Extract the [x, y] coordinate from the center of the cell holding the provided text.  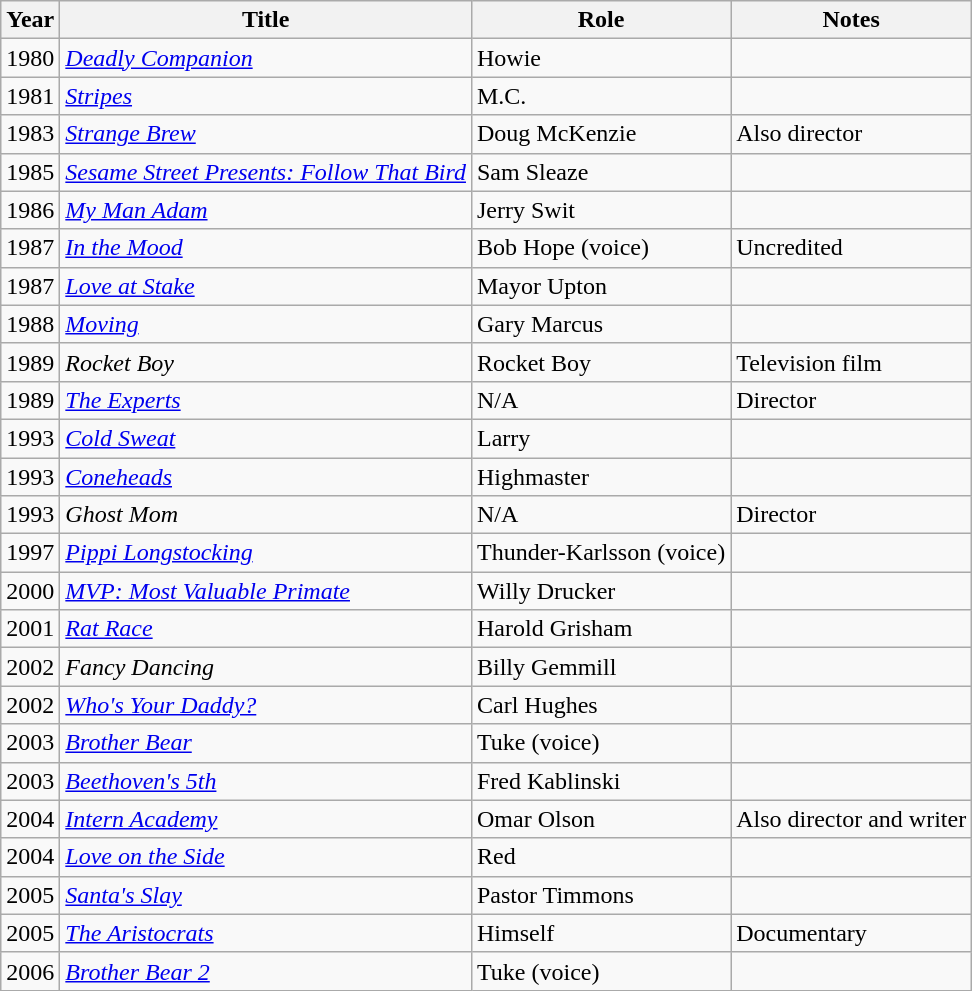
Fancy Dancing [266, 667]
Himself [600, 933]
Jerry Swit [600, 210]
Coneheads [266, 477]
Cold Sweat [266, 438]
Uncredited [852, 248]
Carl Hughes [600, 705]
1985 [30, 172]
The Experts [266, 400]
1981 [30, 96]
Year [30, 20]
Bob Hope (voice) [600, 248]
Gary Marcus [600, 324]
Strange Brew [266, 134]
Also director and writer [852, 819]
Love on the Side [266, 857]
Willy Drucker [600, 591]
Doug McKenzie [600, 134]
1986 [30, 210]
1997 [30, 553]
Sesame Street Presents: Follow That Bird [266, 172]
2006 [30, 971]
Love at Stake [266, 286]
Billy Gemmill [600, 667]
Television film [852, 362]
Mayor Upton [600, 286]
Intern Academy [266, 819]
Brother Bear [266, 743]
M.C. [600, 96]
MVP: Most Valuable Primate [266, 591]
Pippi Longstocking [266, 553]
Title [266, 20]
Role [600, 20]
1980 [30, 58]
Moving [266, 324]
The Aristocrats [266, 933]
Santa's Slay [266, 895]
My Man Adam [266, 210]
Omar Olson [600, 819]
Rat Race [266, 629]
Fred Kablinski [600, 781]
Documentary [852, 933]
Highmaster [600, 477]
Ghost Mom [266, 515]
Deadly Companion [266, 58]
2001 [30, 629]
Also director [852, 134]
Thunder-Karlsson (voice) [600, 553]
Stripes [266, 96]
Red [600, 857]
In the Mood [266, 248]
1988 [30, 324]
2000 [30, 591]
Larry [600, 438]
Howie [600, 58]
Pastor Timmons [600, 895]
Notes [852, 20]
Beethoven's 5th [266, 781]
Sam Sleaze [600, 172]
Brother Bear 2 [266, 971]
1983 [30, 134]
Who's Your Daddy? [266, 705]
Harold Grisham [600, 629]
